Locate the cell with the specified text and output its (X, Y) center coordinate. 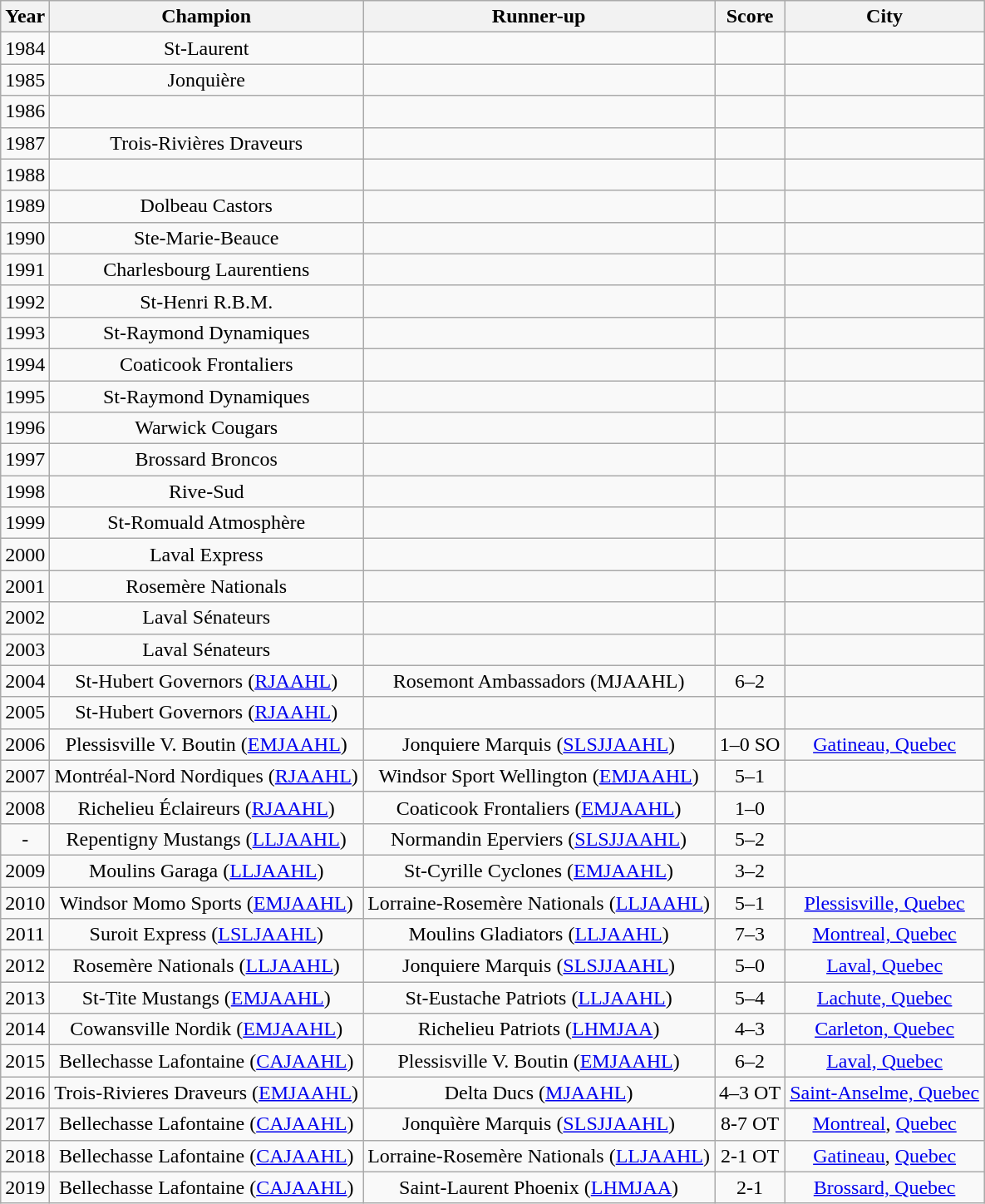
Richelieu Éclaireurs (RJAAHL) (206, 807)
Runner-up (539, 17)
1984 (25, 48)
Rosemère Nationals (206, 586)
2004 (25, 681)
2003 (25, 649)
Repentigny Mustangs (LLJAAHL) (206, 839)
2006 (25, 744)
Windsor Momo Sports (EMJAAHL) (206, 902)
Suroit Express (LSLJAAHL) (206, 935)
1994 (25, 364)
Score (750, 17)
- (25, 839)
Windsor Sport Wellington (EMJAAHL) (539, 776)
1998 (25, 491)
7–3 (750, 935)
St-Tite Mustangs (EMJAAHL) (206, 998)
St-Eustache Patriots (LLJAAHL) (539, 998)
2016 (25, 1093)
1997 (25, 460)
5–0 (750, 966)
St-Romuald Atmosphère (206, 523)
Saint-Anselme, Quebec (884, 1093)
1–0 SO (750, 744)
Montréal-Nord Nordiques (RJAAHL) (206, 776)
Laval Express (206, 555)
2009 (25, 871)
2007 (25, 776)
1999 (25, 523)
Charlesbourg Laurentiens (206, 269)
2018 (25, 1156)
2005 (25, 713)
Brossard, Quebec (884, 1187)
1991 (25, 269)
2000 (25, 555)
5–2 (750, 839)
Coaticook Frontaliers (EMJAAHL) (539, 807)
2014 (25, 1029)
Saint-Laurent Phoenix (LHMJAA) (539, 1187)
1986 (25, 111)
St-Laurent (206, 48)
2013 (25, 998)
1987 (25, 143)
Brossard Broncos (206, 460)
Cowansville Nordik (EMJAAHL) (206, 1029)
Richelieu Patriots (LHMJAA) (539, 1029)
Jonquìère Marquis (SLSJJAAHL) (539, 1124)
Carleton, Quebec (884, 1029)
Rosemont Ambassadors (MJAAHL) (539, 681)
1988 (25, 175)
Moulins Gladiators (LLJAAHL) (539, 935)
3–2 (750, 871)
Rive-Sud (206, 491)
1992 (25, 301)
Trois-Rivieres Draveurs (EMJAAHL) (206, 1093)
Lachute, Quebec (884, 998)
Delta Ducs (MJAAHL) (539, 1093)
Trois-Rivières Draveurs (206, 143)
Dolbeau Castors (206, 206)
1993 (25, 333)
2017 (25, 1124)
Jonquière (206, 80)
2008 (25, 807)
1985 (25, 80)
4–3 OT (750, 1093)
St-Henri R.B.M. (206, 301)
2015 (25, 1061)
4–3 (750, 1029)
2011 (25, 935)
2-1 (750, 1187)
Champion (206, 17)
1–0 (750, 807)
Year (25, 17)
1995 (25, 397)
Coaticook Frontaliers (206, 364)
St-Cyrille Cyclones (EMJAAHL) (539, 871)
Normandin Eperviers (SLSJJAAHL) (539, 839)
Moulins Garaga (LLJAAHL) (206, 871)
Ste-Marie-Beauce (206, 238)
City (884, 17)
Plessisville, Quebec (884, 902)
2001 (25, 586)
1989 (25, 206)
Warwick Cougars (206, 428)
8-7 OT (750, 1124)
2002 (25, 618)
2019 (25, 1187)
2010 (25, 902)
2-1 OT (750, 1156)
2012 (25, 966)
Rosemère Nationals (LLJAAHL) (206, 966)
1990 (25, 238)
5–4 (750, 998)
1996 (25, 428)
